Provide the (X, Y) coordinate of the cell's center where the given text is located.  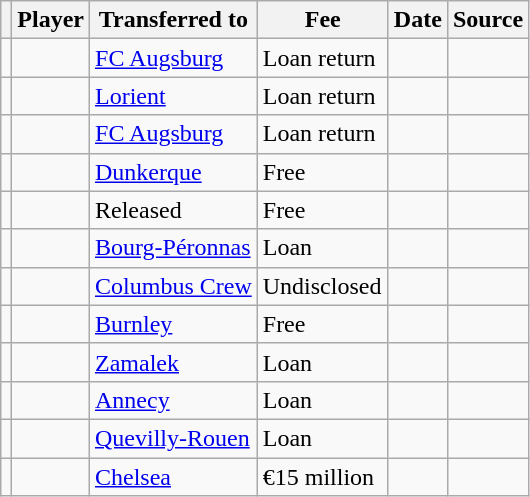
Burnley (174, 324)
Quevilly-Rouen (174, 438)
Source (488, 20)
Transferred to (174, 20)
Date (418, 20)
Zamalek (174, 362)
Released (174, 210)
Player (51, 20)
Dunkerque (174, 172)
Columbus Crew (174, 286)
Chelsea (174, 477)
Undisclosed (322, 286)
€15 million (322, 477)
Fee (322, 20)
Annecy (174, 400)
Bourg-Péronnas (174, 248)
Lorient (174, 96)
